Provide the [X, Y] coordinate of the cell's center where the given text is located.  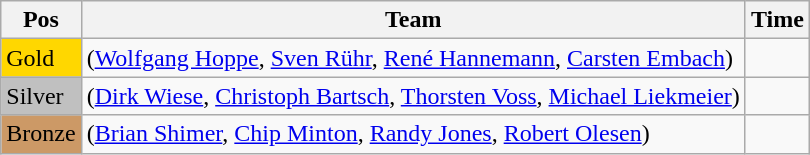
Gold [41, 58]
(Brian Shimer, Chip Minton, Randy Jones, Robert Olesen) [413, 134]
Pos [41, 20]
Bronze [41, 134]
(Dirk Wiese, Christoph Bartsch, Thorsten Voss, Michael Liekmeier) [413, 96]
Time [777, 20]
Silver [41, 96]
Team [413, 20]
(Wolfgang Hoppe, Sven Rühr, René Hannemann, Carsten Embach) [413, 58]
